Identify which cell holds the provided text, then report its (x, y) central coordinate. 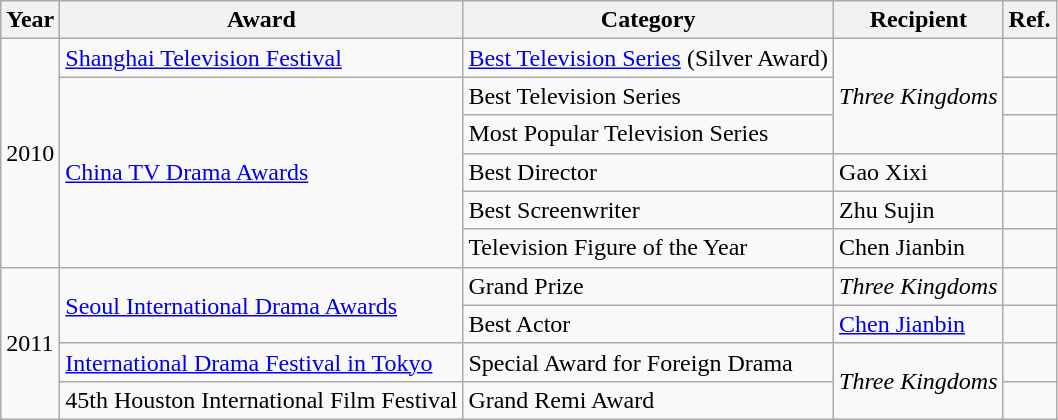
Ref. (1030, 20)
Most Popular Television Series (648, 134)
International Drama Festival in Tokyo (262, 362)
China TV Drama Awards (262, 172)
Shanghai Television Festival (262, 58)
Best Screenwriter (648, 210)
Grand Remi Award (648, 400)
Seoul International Drama Awards (262, 305)
Television Figure of the Year (648, 248)
Best Television Series (Silver Award) (648, 58)
Year (30, 20)
Award (262, 20)
2011 (30, 343)
Special Award for Foreign Drama (648, 362)
Recipient (919, 20)
Best Actor (648, 324)
2010 (30, 153)
Gao Xixi (919, 172)
45th Houston International Film Festival (262, 400)
Zhu Sujin (919, 210)
Category (648, 20)
Grand Prize (648, 286)
Best Television Series (648, 96)
Best Director (648, 172)
